Search for the cell housing the specified text and yield its (x, y) center coordinate. 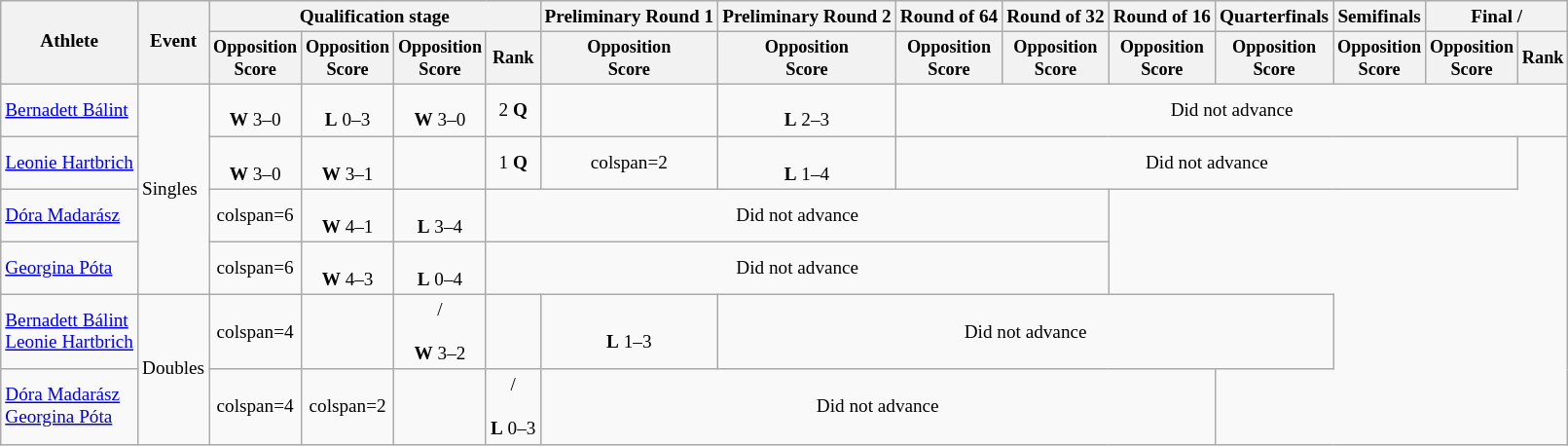
L 0–3 (348, 110)
L 2–3 (808, 110)
Leonie Hartbrich (70, 163)
Doubles (173, 370)
Bernadett BálintLeonie Hartbrich (70, 333)
Semifinals (1380, 17)
/L 0–3 (513, 407)
Qualification stage (375, 17)
Preliminary Round 2 (808, 17)
Athlete (70, 43)
L 3–4 (440, 215)
Dóra Madarász (70, 215)
Round of 16 (1162, 17)
W 3–1 (348, 163)
Singles (173, 189)
W 4–3 (348, 268)
Quarterfinals (1275, 17)
W 4–1 (348, 215)
L 1–4 (808, 163)
Bernadett Bálint (70, 110)
Event (173, 43)
Round of 64 (948, 17)
Round of 32 (1055, 17)
Dóra MadarászGeorgina Póta (70, 407)
/W 3–2 (440, 333)
1 Q (513, 163)
L 1–3 (629, 333)
L 0–4 (440, 268)
Georgina Póta (70, 268)
2 Q (513, 110)
Final / (1497, 17)
Preliminary Round 1 (629, 17)
